Locate the cell with the specified text and output its [X, Y] center coordinate. 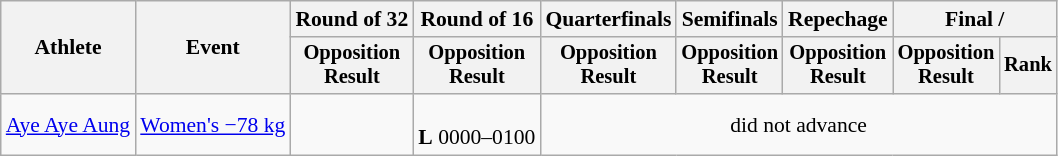
Athlete [68, 48]
Quarterfinals [608, 19]
Rank [1028, 66]
Aye Aye Aung [68, 124]
Round of 16 [476, 19]
did not advance [798, 124]
L 0000–0100 [476, 124]
Event [212, 48]
Repechage [838, 19]
Women's −78 kg [212, 124]
Round of 32 [352, 19]
Semifinals [730, 19]
Final / [975, 19]
